Extract the (x, y) coordinate from the center of the cell holding the provided text.  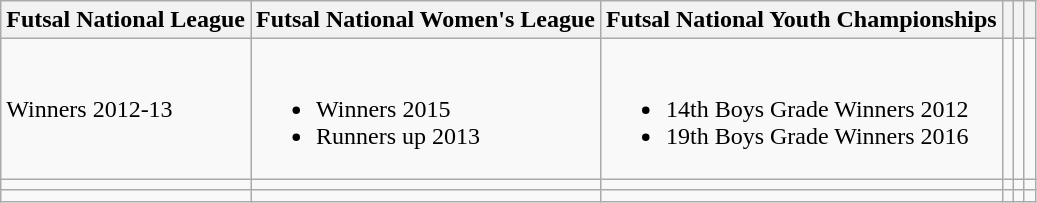
Futsal National Women's League (425, 20)
Futsal National League (126, 20)
14th Boys Grade Winners 201219th Boys Grade Winners 2016 (801, 109)
Futsal National Youth Championships (801, 20)
Winners 2015Runners up 2013 (425, 109)
Winners 2012-13 (126, 109)
